Find where the given text appears and provide that cell's center as (X, Y) coordinate. 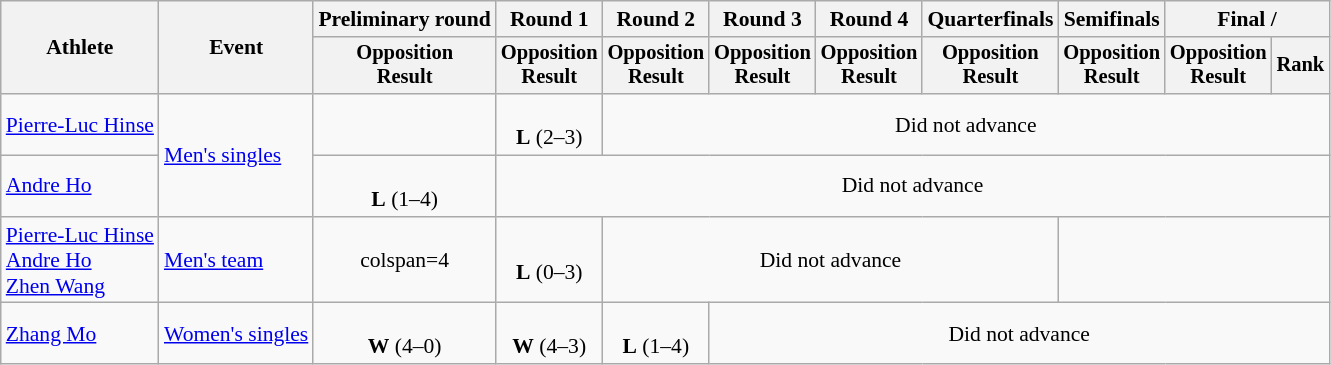
Women's singles (236, 334)
Quarterfinals (990, 19)
Round 4 (870, 19)
Round 2 (656, 19)
Athlete (80, 48)
Semifinals (1112, 19)
Round 1 (550, 19)
W (4–3) (550, 334)
Final / (1247, 19)
Zhang Mo (80, 334)
Event (236, 48)
Men's singles (236, 155)
L (0–3) (550, 260)
Pierre-Luc HinseAndre HoZhen Wang (80, 260)
Pierre-Luc Hinse (80, 124)
Round 3 (762, 19)
W (4–0) (404, 334)
Preliminary round (404, 19)
L (2–3) (550, 124)
Men's team (236, 260)
Rank (1301, 66)
colspan=4 (404, 260)
Andre Ho (80, 186)
